Extract the (x, y) coordinate from the center of the cell holding the provided text.  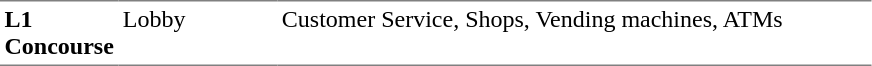
L1Concourse (59, 33)
Customer Service, Shops, Vending machines, ATMs (574, 33)
Lobby (198, 33)
